Output the [x, y] coordinate of the center of the cell containing the given text.  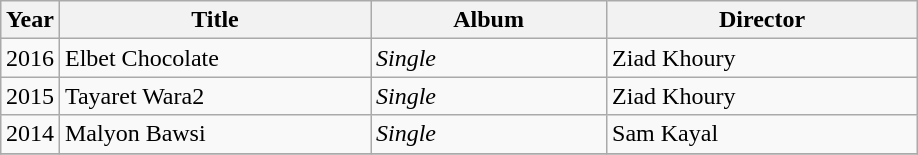
Elbet Chocolate [214, 58]
Album [488, 20]
Director [762, 20]
Malyon Bawsi [214, 134]
2016 [30, 58]
2014 [30, 134]
Year [30, 20]
2015 [30, 96]
Sam Kayal [762, 134]
Tayaret Wara2 [214, 96]
Title [214, 20]
